Return [x, y] of the center of cell containing provided text 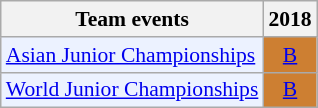
Team events [132, 19]
Asian Junior Championships [132, 55]
2018 [290, 19]
World Junior Championships [132, 90]
